Return (X, Y) of the center of cell containing provided text 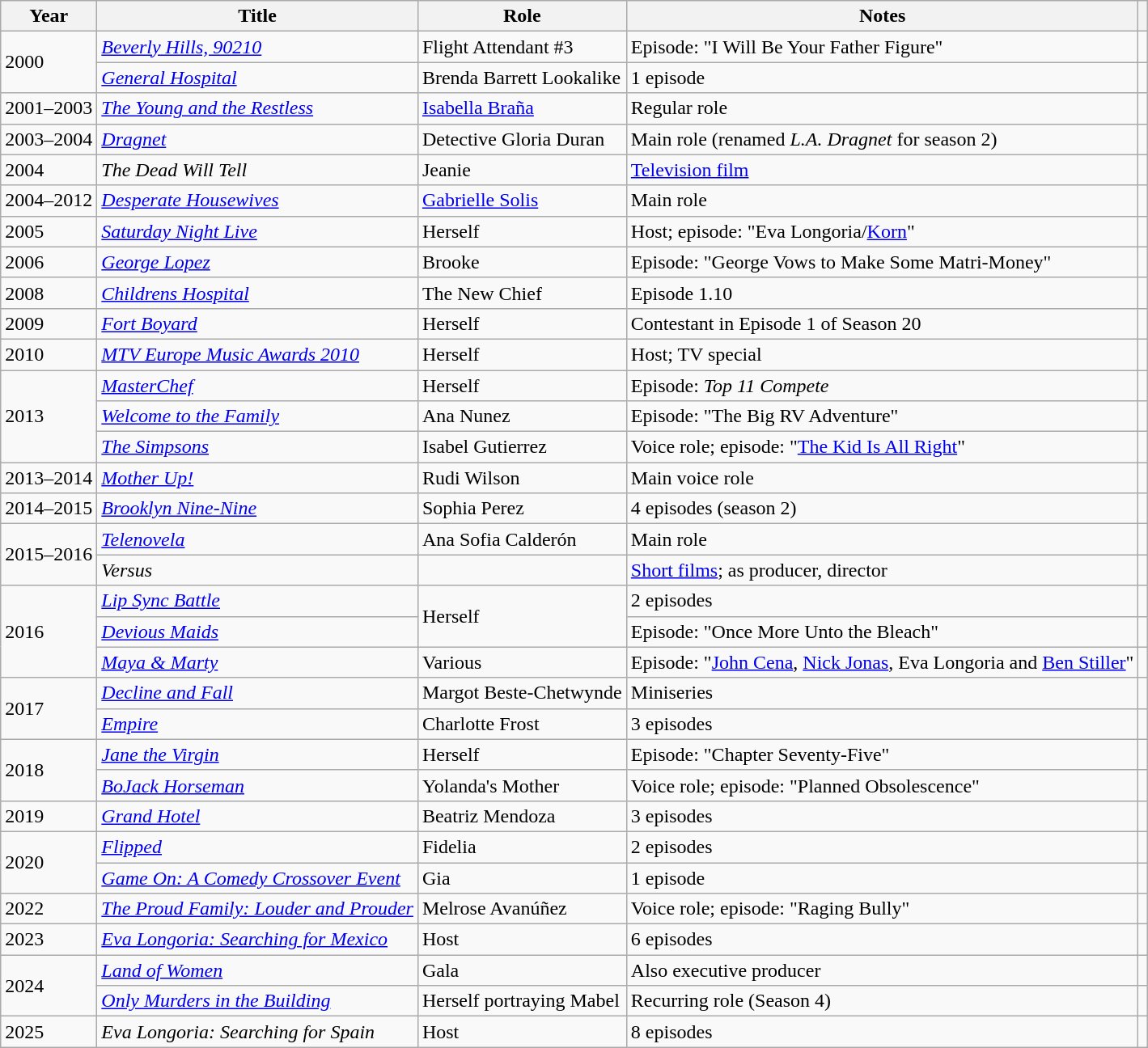
Sophia Perez (522, 509)
2000 (49, 62)
2017 (49, 708)
Host; TV special (882, 354)
Welcome to the Family (257, 416)
Fidelia (522, 847)
Beverly Hills, 90210 (257, 47)
Episode: "John Cena, Nick Jonas, Eva Longoria and Ben Stiller" (882, 662)
Isabel Gutierrez (522, 447)
Eva Longoria: Searching for Spain (257, 1032)
Gala (522, 970)
2005 (49, 231)
Recurring role (Season 4) (882, 1001)
George Lopez (257, 262)
Mother Up! (257, 478)
Decline and Fall (257, 693)
Miniseries (882, 693)
Jane the Virgin (257, 754)
2016 (49, 632)
2004–2012 (49, 201)
2006 (49, 262)
Game On: A Comedy Crossover Event (257, 877)
Brenda Barrett Lookalike (522, 78)
Versus (257, 570)
2004 (49, 170)
Year (49, 16)
Short films; as producer, director (882, 570)
2014–2015 (49, 509)
2013–2014 (49, 478)
2015–2016 (49, 555)
Gabrielle Solis (522, 201)
Devious Maids (257, 632)
Isabella Braña (522, 108)
Gia (522, 877)
Desperate Housewives (257, 201)
Flipped (257, 847)
2024 (49, 986)
2009 (49, 323)
Brooke (522, 262)
Main voice role (882, 478)
Episode: "Once More Unto the Bleach" (882, 632)
Lip Sync Battle (257, 601)
Brooklyn Nine-Nine (257, 509)
Ana Sofia Calderón (522, 539)
2025 (49, 1032)
Voice role; episode: "The Kid Is All Right" (882, 447)
Television film (882, 170)
Childrens Hospital (257, 293)
Ana Nunez (522, 416)
Jeanie (522, 170)
Detective Gloria Duran (522, 139)
Notes (882, 16)
2008 (49, 293)
Charlotte Frost (522, 724)
Herself portraying Mabel (522, 1001)
MTV Europe Music Awards 2010 (257, 354)
Margot Beste-Chetwynde (522, 693)
2001–2003 (49, 108)
Voice role; episode: "Raging Bully" (882, 909)
Flight Attendant #3 (522, 47)
Only Murders in the Building (257, 1001)
Role (522, 16)
Contestant in Episode 1 of Season 20 (882, 323)
Regular role (882, 108)
4 episodes (season 2) (882, 509)
Rudi Wilson (522, 478)
2020 (49, 862)
2013 (49, 416)
The Simpsons (257, 447)
Episode: "George Vows to Make Some Matri-Money" (882, 262)
MasterChef (257, 386)
Various (522, 662)
Episode 1.10 (882, 293)
Dragnet (257, 139)
The New Chief (522, 293)
2018 (49, 770)
Yolanda's Mother (522, 785)
Empire (257, 724)
6 episodes (882, 940)
Fort Boyard (257, 323)
Host; episode: "Eva Longoria/Korn" (882, 231)
Episode: "Chapter Seventy-Five" (882, 754)
2023 (49, 940)
2010 (49, 354)
The Proud Family: Louder and Prouder (257, 909)
Land of Women (257, 970)
Eva Longoria: Searching for Mexico (257, 940)
2003–2004 (49, 139)
Telenovela (257, 539)
Main role (renamed L.A. Dragnet for season 2) (882, 139)
Voice role; episode: "Planned Obsolescence" (882, 785)
The Young and the Restless (257, 108)
The Dead Will Tell (257, 170)
Saturday Night Live (257, 231)
Episode: Top 11 Compete (882, 386)
Episode: "I Will Be Your Father Figure" (882, 47)
2022 (49, 909)
2019 (49, 816)
Title (257, 16)
Melrose Avanúñez (522, 909)
Maya & Marty (257, 662)
Episode: "The Big RV Adventure" (882, 416)
Beatriz Mendoza (522, 816)
BoJack Horseman (257, 785)
Grand Hotel (257, 816)
8 episodes (882, 1032)
Also executive producer (882, 970)
General Hospital (257, 78)
